Detect which cell encompasses the target text, then output its (X, Y) center coordinate. 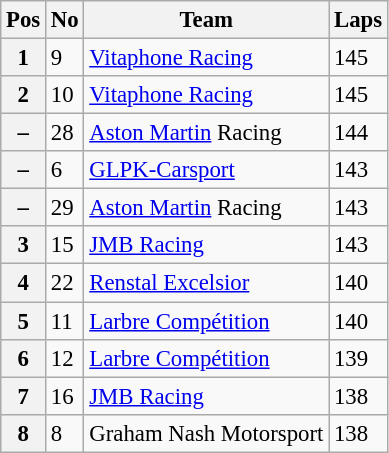
28 (65, 133)
9 (65, 58)
5 (24, 321)
7 (24, 396)
2 (24, 95)
GLPK-Carsport (206, 170)
11 (65, 321)
22 (65, 283)
Team (206, 20)
12 (65, 358)
Pos (24, 20)
139 (358, 358)
Laps (358, 20)
29 (65, 208)
15 (65, 245)
No (65, 20)
3 (24, 245)
144 (358, 133)
16 (65, 396)
10 (65, 95)
Graham Nash Motorsport (206, 433)
Renstal Excelsior (206, 283)
4 (24, 283)
1 (24, 58)
